Detect which cell encompasses the target text, then output its (x, y) center coordinate. 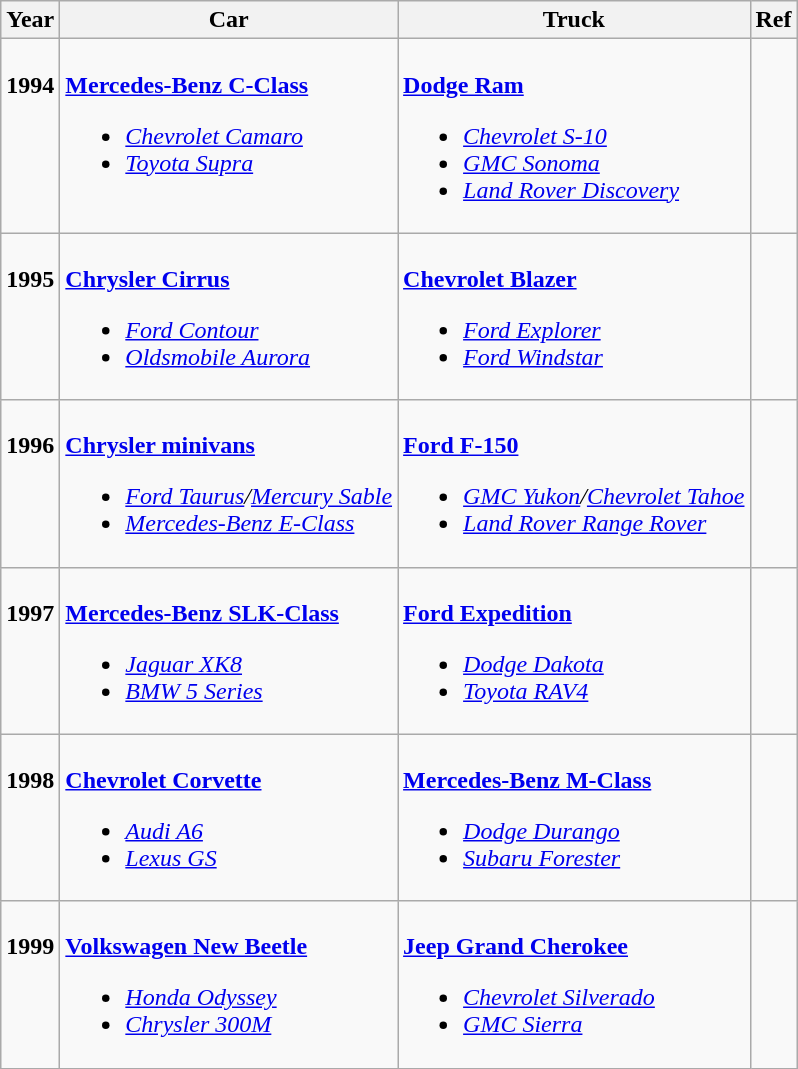
Mercedes-Benz SLK-ClassJaguar XK8BMW 5 Series (229, 650)
Jeep Grand CherokeeChevrolet SilveradoGMC Sierra (574, 984)
Chrysler minivansFord Taurus/Mercury SableMercedes-Benz E-Class (229, 484)
1995 (30, 316)
Ford F-150GMC Yukon/Chevrolet TahoeLand Rover Range Rover (574, 484)
Chevrolet BlazerFord ExplorerFord Windstar (574, 316)
Truck (574, 20)
Ford ExpeditionDodge DakotaToyota RAV4 (574, 650)
Mercedes-Benz C-ClassChevrolet CamaroToyota Supra (229, 136)
Car (229, 20)
1996 (30, 484)
Year (30, 20)
Dodge RamChevrolet S-10GMC SonomaLand Rover Discovery (574, 136)
Ref (774, 20)
Volkswagen New BeetleHonda OdysseyChrysler 300M (229, 984)
1997 (30, 650)
Chrysler CirrusFord ContourOldsmobile Aurora (229, 316)
Mercedes-Benz M-ClassDodge DurangoSubaru Forester (574, 818)
Chevrolet CorvetteAudi A6Lexus GS (229, 818)
1999 (30, 984)
1998 (30, 818)
1994 (30, 136)
